Identify which cell holds the provided text, then report its [x, y] central coordinate. 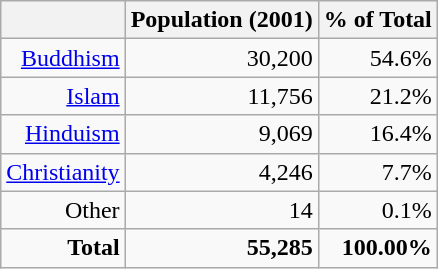
0.1% [378, 210]
Total [63, 248]
16.4% [378, 134]
Buddhism [63, 58]
Population (2001) [222, 20]
7.7% [378, 172]
9,069 [222, 134]
Christianity [63, 172]
55,285 [222, 248]
21.2% [378, 96]
% of Total [378, 20]
54.6% [378, 58]
30,200 [222, 58]
Other [63, 210]
11,756 [222, 96]
100.00% [378, 248]
4,246 [222, 172]
Hinduism [63, 134]
Islam [63, 96]
14 [222, 210]
